Capture the cell that displays the provided text and extract its (x, y) central coordinate. 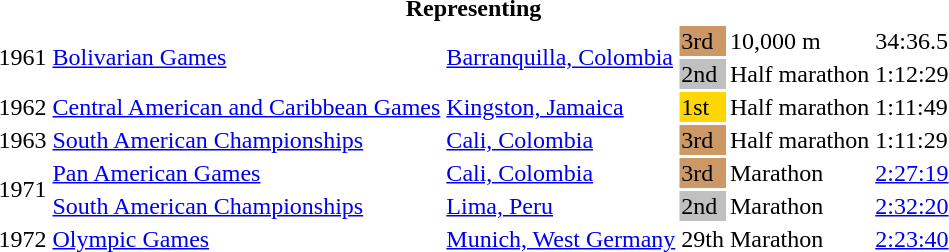
Pan American Games (246, 173)
10,000 m (799, 41)
Lima, Peru (561, 206)
Bolivarian Games (246, 58)
1st (703, 107)
Kingston, Jamaica (561, 107)
Central American and Caribbean Games (246, 107)
Barranquilla, Colombia (561, 58)
